Extract the [X, Y] coordinate from the center of the cell holding the provided text.  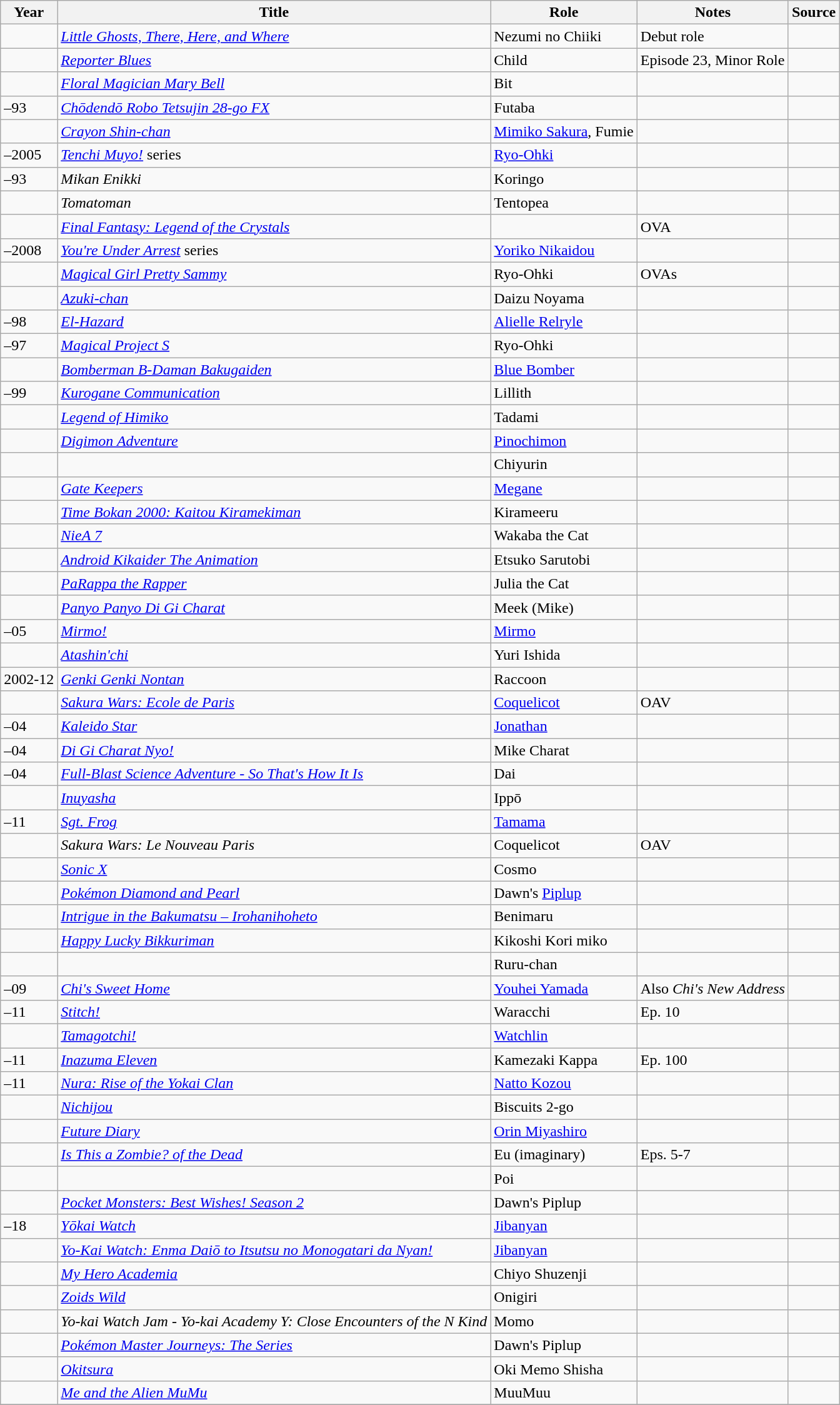
Youhei Yamada [564, 988]
Panyo Panyo Di Gi Charat [274, 607]
Reporter Blues [274, 60]
Magical Girl Pretty Sammy [274, 274]
Ep. 100 [712, 1060]
Waracchi [564, 1012]
Dai [564, 774]
Di Gi Charat Nyo! [274, 750]
Time Bokan 2000: Kaitou Kiramekiman [274, 512]
Mimiko Sakura, Fumie [564, 131]
Me and the Alien MuMu [274, 1392]
Mirmo [564, 631]
Genki Genki Nontan [274, 678]
Kaleido Star [274, 727]
Pokémon Diamond and Pearl [274, 893]
Role [564, 13]
Sonic X [274, 869]
Yo-kai Watch Jam - Yo-kai Academy Y: Close Encounters of the N Kind [274, 1321]
Digimon Adventure [274, 441]
Episode 23, Minor Role [712, 60]
Biscuits 2-go [564, 1107]
Nezumi no Chiiki [564, 36]
Pokémon Master Journeys: The Series [274, 1345]
–05 [29, 631]
You're Under Arrest series [274, 250]
Alielle Relryle [564, 322]
Ruru-chan [564, 964]
Poi [564, 1179]
Mikan Enikki [274, 179]
Chiyurin [564, 465]
Nura: Rise of the Yokai Clan [274, 1084]
Floral Magician Mary Bell [274, 84]
Watchlin [564, 1035]
Daizu Noyama [564, 298]
Chi's Sweet Home [274, 988]
Inazuma Eleven [274, 1060]
Source [814, 13]
Intrigue in the Bakumatsu – Irohanihoheto [274, 917]
–2008 [29, 250]
–97 [29, 346]
Okitsura [274, 1369]
Lillith [564, 393]
Oki Memo Shisha [564, 1369]
Sakura Wars: Ecole de Paris [274, 703]
NieA 7 [274, 536]
Magical Project S [274, 346]
Tenchi Muyo! series [274, 155]
Tadami [564, 417]
Full-Blast Science Adventure - So That's How It Is [274, 774]
Mirmo! [274, 631]
Mike Charat [564, 750]
Tamagotchi! [274, 1035]
Blue Bomber [564, 370]
Sakura Wars: Le Nouveau Paris [274, 845]
Android Kikaider The Animation [274, 560]
Legend of Himiko [274, 417]
Year [29, 13]
2002-12 [29, 678]
Benimaru [564, 917]
Is This a Zombie? of the Dead [274, 1155]
Yuri Ishida [564, 655]
Kurogane Communication [274, 393]
Cosmo [564, 869]
Sgt. Frog [274, 822]
Tamama [564, 822]
Tomatoman [274, 203]
Wakaba the Cat [564, 536]
Eps. 5-7 [712, 1155]
Nichijou [274, 1107]
Happy Lucky Bikkuriman [274, 940]
PaRappa the Rapper [274, 583]
Inuyasha [274, 798]
OVAs [712, 274]
Zoids Wild [274, 1297]
Crayon Shin-chan [274, 131]
Raccoon [564, 678]
Gate Keepers [274, 488]
Momo [564, 1321]
Bit [564, 84]
Julia the Cat [564, 583]
Kirameeru [564, 512]
Ippō [564, 798]
Etsuko Sarutobi [564, 560]
Orin Miyashiro [564, 1131]
Natto Kozou [564, 1084]
Final Fantasy: Legend of the Crystals [274, 226]
OVA [712, 226]
Ep. 10 [712, 1012]
Yōkai Watch [274, 1226]
Meek (Mike) [564, 607]
Yoriko Nikaidou [564, 250]
Future Diary [274, 1131]
–2005 [29, 155]
Koringo [564, 179]
Pinochimon [564, 441]
Stitch! [274, 1012]
Tentopea [564, 203]
Also Chi's New Address [712, 988]
Child [564, 60]
–99 [29, 393]
Azuki-chan [274, 298]
Notes [712, 13]
Little Ghosts, There, Here, and Where [274, 36]
Futaba [564, 108]
Yo-Kai Watch: Enma Daiō to Itsutsu no Monogatari da Nyan! [274, 1250]
Debut role [712, 36]
–09 [29, 988]
Jonathan [564, 727]
Eu (imaginary) [564, 1155]
Megane [564, 488]
Bomberman B-Daman Bakugaiden [274, 370]
Chōdendō Robo Tetsujin 28-go FX [274, 108]
Chiyo Shuzenji [564, 1274]
Onigiri [564, 1297]
El-Hazard [274, 322]
Atashin'chi [274, 655]
MuuMuu [564, 1392]
Kamezaki Kappa [564, 1060]
My Hero Academia [274, 1274]
Pocket Monsters: Best Wishes! Season 2 [274, 1202]
Title [274, 13]
Kikoshi Kori miko [564, 940]
–18 [29, 1226]
–98 [29, 322]
